Scan for the cell matching the given text and deliver its [x, y] coordinate at center. 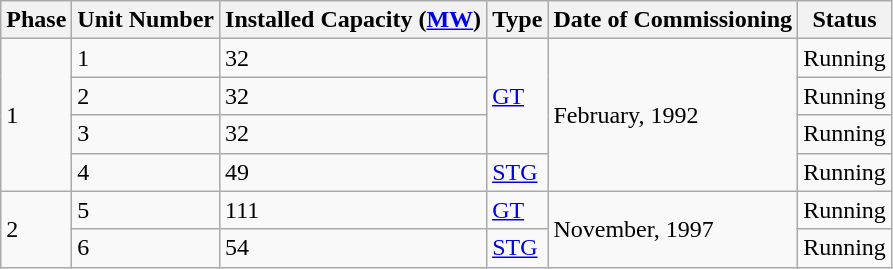
Phase [36, 20]
5 [146, 210]
Type [518, 20]
54 [354, 248]
Unit Number [146, 20]
6 [146, 248]
Status [845, 20]
4 [146, 172]
Installed Capacity (MW) [354, 20]
3 [146, 134]
49 [354, 172]
February, 1992 [673, 115]
November, 1997 [673, 229]
111 [354, 210]
Date of Commissioning [673, 20]
